Detect which cell encompasses the target text, then output its (X, Y) center coordinate. 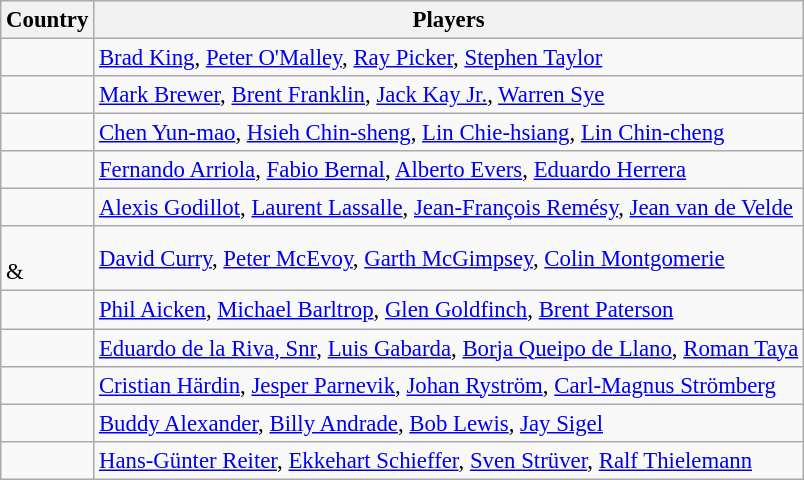
Cristian Härdin, Jesper Parnevik, Johan Ryström, Carl-Magnus Strömberg (449, 385)
Alexis Godillot, Laurent Lassalle, Jean-François Remésy, Jean van de Velde (449, 208)
David Curry, Peter McEvoy, Garth McGimpsey, Colin Montgomerie (449, 258)
Mark Brewer, Brent Franklin, Jack Kay Jr., Warren Sye (449, 95)
Fernando Arriola, Fabio Bernal, Alberto Evers, Eduardo Herrera (449, 170)
Buddy Alexander, Billy Andrade, Bob Lewis, Jay Sigel (449, 423)
& (48, 258)
Brad King, Peter O'Malley, Ray Picker, Stephen Taylor (449, 58)
Country (48, 20)
Hans-Günter Reiter, Ekkehart Schieffer, Sven Strüver, Ralf Thielemann (449, 460)
Players (449, 20)
Phil Aicken, Michael Barltrop, Glen Goldfinch, Brent Paterson (449, 310)
Chen Yun-mao, Hsieh Chin-sheng, Lin Chie-hsiang, Lin Chin-cheng (449, 133)
Eduardo de la Riva, Snr, Luis Gabarda, Borja Queipo de Llano, Roman Taya (449, 348)
